Determine the [x, y] coordinate at the center of the cell enclosing the given text.  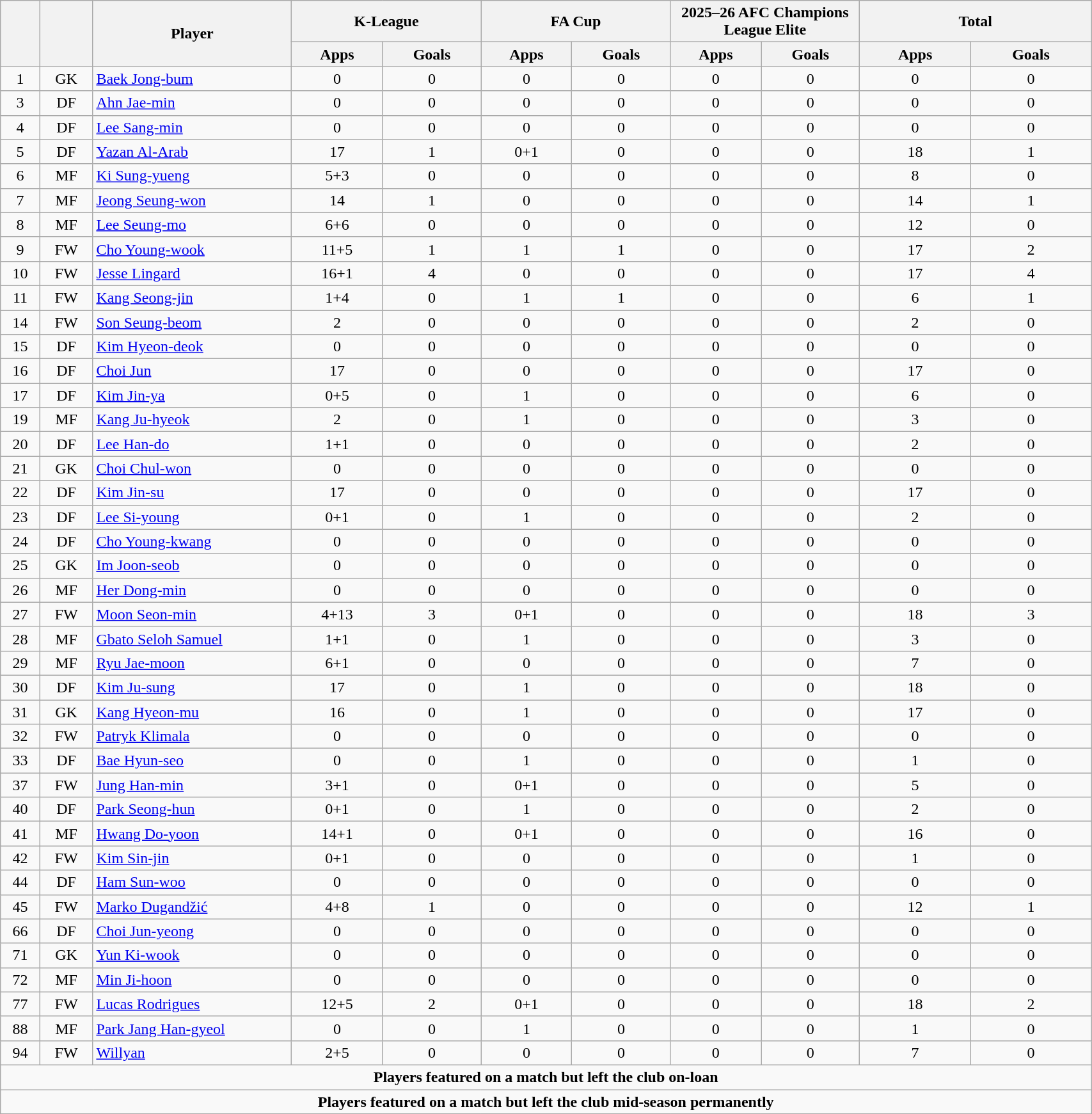
3+1 [337, 785]
5+3 [337, 176]
31 [20, 712]
4+13 [337, 614]
14+1 [337, 834]
Choi Jun-yeong [192, 931]
Jesse Lingard [192, 273]
Son Seung-beom [192, 322]
Total [976, 22]
Cho Young-wook [192, 249]
16+1 [337, 273]
Players featured on a match but left the club mid-season permanently [546, 1101]
72 [20, 980]
Players featured on a match but left the club on-loan [546, 1077]
9 [20, 249]
11+5 [337, 249]
Lee Seung-mo [192, 225]
26 [20, 590]
44 [20, 882]
4+8 [337, 907]
Kang Seong-jin [192, 298]
Gbato Seloh Samuel [192, 639]
Kim Jin-su [192, 493]
K-League [386, 22]
2+5 [337, 1053]
23 [20, 517]
45 [20, 907]
1+4 [337, 298]
Bae Hyun-seo [192, 761]
Cho Young-kwang [192, 541]
29 [20, 663]
Kim Sin-jin [192, 858]
Kang Ju-hyeok [192, 420]
Hwang Do-yoon [192, 834]
Player [192, 33]
10 [20, 273]
Ham Sun-woo [192, 882]
Willyan [192, 1053]
42 [20, 858]
41 [20, 834]
30 [20, 687]
Min Ji-hoon [192, 980]
Yazan Al-Arab [192, 152]
Lee Si-young [192, 517]
Jung Han-min [192, 785]
6+6 [337, 225]
33 [20, 761]
Patryk Klimala [192, 736]
22 [20, 493]
Ahn Jae-min [192, 103]
2025–26 AFC Champions League Elite [765, 22]
Park Jang Han-gyeol [192, 1028]
27 [20, 614]
20 [20, 444]
Kim Jin-ya [192, 395]
24 [20, 541]
Kim Hyeon-deok [192, 347]
37 [20, 785]
28 [20, 639]
71 [20, 955]
94 [20, 1053]
66 [20, 931]
12+5 [337, 1004]
Kang Hyeon-mu [192, 712]
FA Cup [576, 22]
Lucas Rodrigues [192, 1004]
21 [20, 468]
Baek Jong-bum [192, 79]
Ki Sung-yueng [192, 176]
19 [20, 420]
0+5 [337, 395]
Choi Jun [192, 371]
11 [20, 298]
Ryu Jae-moon [192, 663]
Marko Dugandžić [192, 907]
40 [20, 809]
77 [20, 1004]
88 [20, 1028]
Park Seong-hun [192, 809]
32 [20, 736]
Lee Han-do [192, 444]
Her Dong-min [192, 590]
6+1 [337, 663]
Kim Ju-sung [192, 687]
Lee Sang-min [192, 127]
Yun Ki-wook [192, 955]
25 [20, 566]
Im Joon-seob [192, 566]
Jeong Seung-won [192, 200]
Choi Chul-won [192, 468]
Moon Seon-min [192, 614]
15 [20, 347]
